Return the [x, y] coordinate for the center point of the cell that contains the specified text.  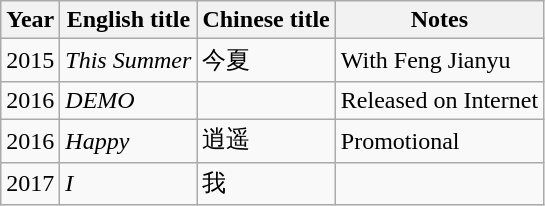
Notes [439, 20]
Year [30, 20]
Promotional [439, 140]
我 [266, 184]
Chinese title [266, 20]
Released on Internet [439, 100]
With Feng Jianyu [439, 60]
逍遥 [266, 140]
English title [128, 20]
Happy [128, 140]
今夏 [266, 60]
DEMO [128, 100]
2017 [30, 184]
2015 [30, 60]
This Summer [128, 60]
I [128, 184]
